For the text-containing cell, return its midpoint in [x, y] coordinate format. 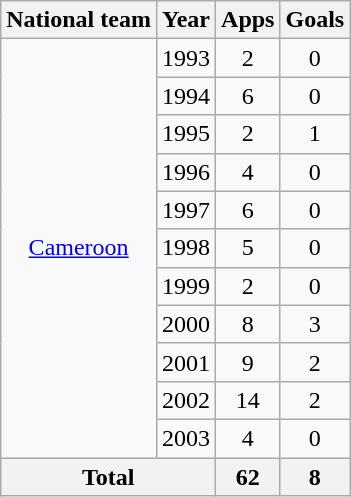
1998 [186, 248]
2003 [186, 438]
62 [248, 477]
1997 [186, 210]
1999 [186, 286]
Apps [248, 20]
14 [248, 400]
1996 [186, 172]
1994 [186, 96]
National team [79, 20]
1995 [186, 134]
1993 [186, 58]
Cameroon [79, 248]
2000 [186, 324]
3 [315, 324]
Total [108, 477]
5 [248, 248]
Goals [315, 20]
1 [315, 134]
9 [248, 362]
2001 [186, 362]
2002 [186, 400]
Year [186, 20]
